Determine the [x, y] coordinate at the center of the cell enclosing the given text.  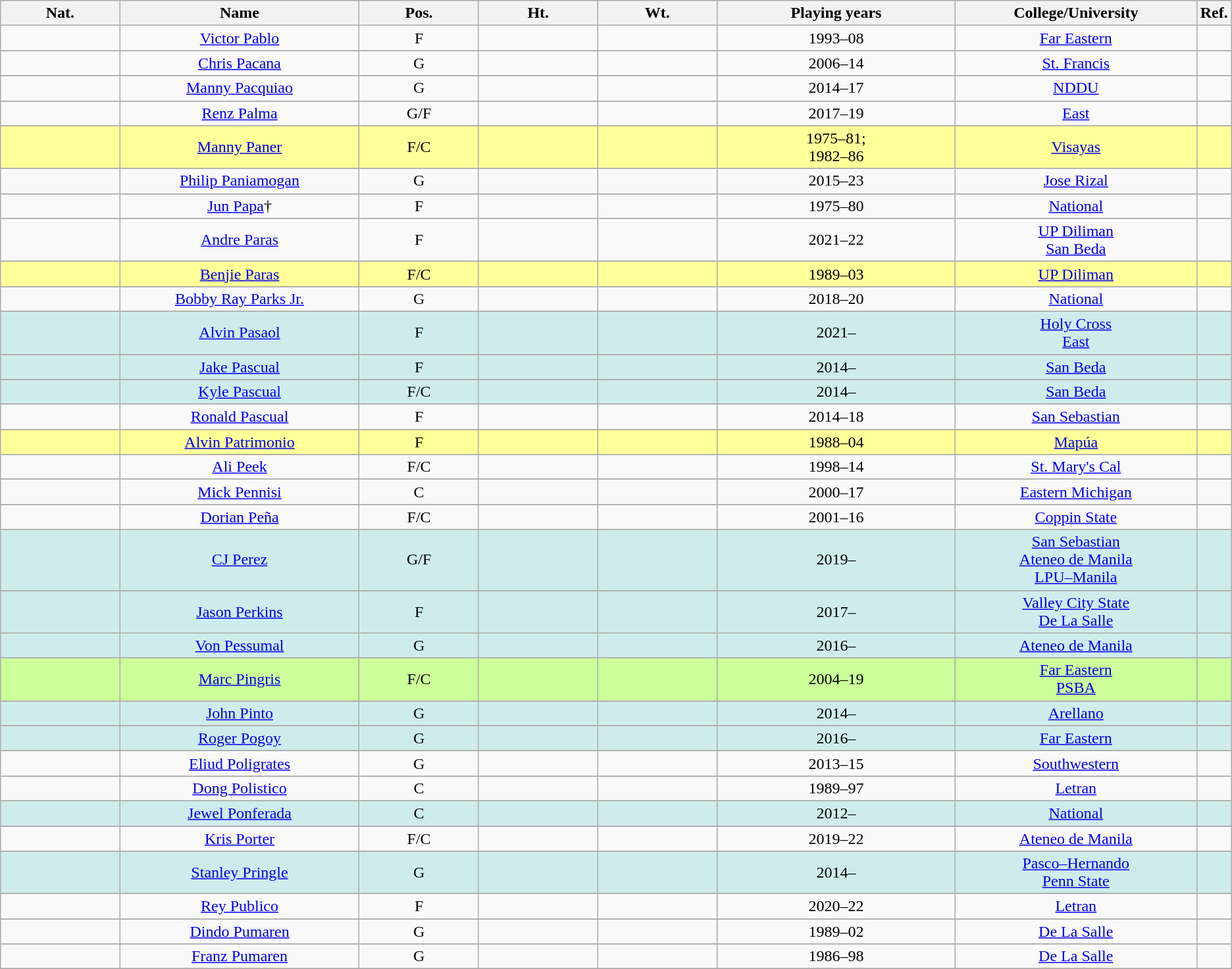
2021–22 [836, 239]
CJ Perez [240, 560]
2014–18 [836, 417]
Jason Perkins [240, 612]
Rey Publico [240, 907]
Roger Pogoy [240, 738]
John Pinto [240, 713]
2004–19 [836, 679]
San Sebastian [1075, 417]
Manny Paner [240, 147]
2017– [836, 612]
Marc Pingris [240, 679]
Renz Palma [240, 113]
Name [240, 13]
Holy CrossEast [1075, 333]
Victor Pablo [240, 38]
Pos. [419, 13]
Benjie Paras [240, 274]
1986–98 [836, 957]
St. Mary's Cal [1075, 467]
Valley City StateDe La Salle [1075, 612]
1988–04 [836, 442]
Mick Pennisi [240, 492]
1975–81;1982–86 [836, 147]
Alvin Patrimonio [240, 442]
Pasco–HernandoPenn State [1075, 872]
2019–22 [836, 839]
Nat. [61, 13]
Dorian Peña [240, 517]
Stanley Pringle [240, 872]
1975–80 [836, 206]
East [1075, 113]
2018–20 [836, 299]
Jewel Ponferada [240, 813]
Andre Paras [240, 239]
Philip Paniamogan [240, 181]
Manny Pacquiao [240, 88]
2015–23 [836, 181]
NDDU [1075, 88]
Ref. [1214, 13]
College/University [1075, 13]
Visayas [1075, 147]
San SebastianAteneo de ManilaLPU–Manila [1075, 560]
2017–19 [836, 113]
Jake Pascual [240, 366]
Von Pessumal [240, 645]
2021– [836, 333]
UP DilimanSan Beda [1075, 239]
Ronald Pascual [240, 417]
2020–22 [836, 907]
2013–15 [836, 763]
Dong Polistico [240, 788]
1998–14 [836, 467]
Jun Papa† [240, 206]
2000–17 [836, 492]
Dindo Pumaren [240, 932]
2001–16 [836, 517]
2006–14 [836, 63]
1993–08 [836, 38]
1989–97 [836, 788]
1989–02 [836, 932]
Southwestern [1075, 763]
St. Francis [1075, 63]
Kris Porter [240, 839]
2012– [836, 813]
UP Diliman [1075, 274]
Mapúa [1075, 442]
Ali Peek [240, 467]
Coppin State [1075, 517]
Franz Pumaren [240, 957]
2019– [836, 560]
Arellano [1075, 713]
Ht. [538, 13]
Wt. [657, 13]
Alvin Pasaol [240, 333]
Eastern Michigan [1075, 492]
Playing years [836, 13]
Chris Pacana [240, 63]
Jose Rizal [1075, 181]
Kyle Pascual [240, 392]
2014–17 [836, 88]
1989–03 [836, 274]
Far EasternPSBA [1075, 679]
Eliud Poligrates [240, 763]
Bobby Ray Parks Jr. [240, 299]
